From the cell containing the given text, extract its center point as (x, y) coordinate. 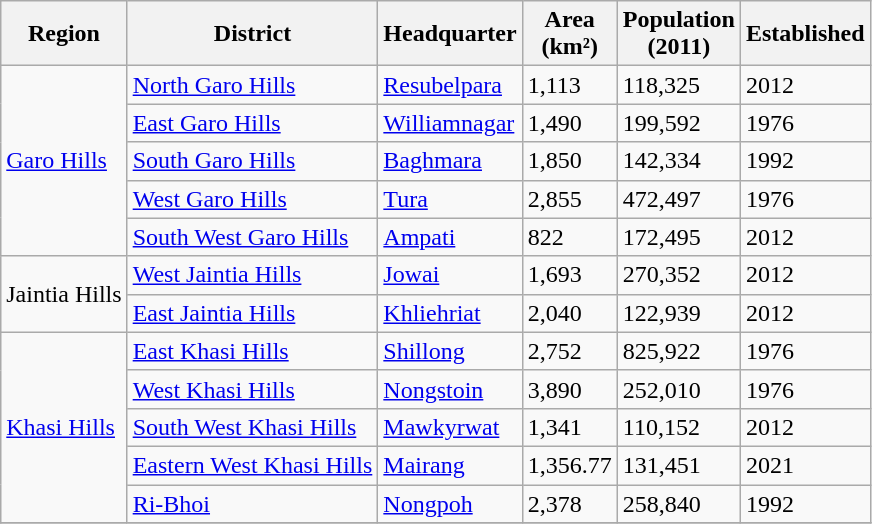
Established (805, 34)
Region (64, 34)
Jaintia Hills (64, 294)
North Garo Hills (252, 85)
Ri-Bhoi (252, 503)
Ampati (450, 237)
District (252, 34)
Area(km²) (570, 34)
Garo Hills (64, 161)
1,113 (570, 85)
1,341 (570, 427)
Tura (450, 199)
110,152 (678, 427)
2,752 (570, 351)
Nongpoh (450, 503)
122,939 (678, 313)
West Khasi Hills (252, 389)
Khasi Hills (64, 427)
172,495 (678, 237)
2,378 (570, 503)
West Jaintia Hills (252, 275)
118,325 (678, 85)
2021 (805, 465)
825,922 (678, 351)
West Garo Hills (252, 199)
1,490 (570, 123)
142,334 (678, 161)
1,356.77 (570, 465)
South West Khasi Hills (252, 427)
3,890 (570, 389)
2,040 (570, 313)
Resubelpara (450, 85)
252,010 (678, 389)
East Khasi Hills (252, 351)
Headquarter (450, 34)
South West Garo Hills (252, 237)
Eastern West Khasi Hills (252, 465)
472,497 (678, 199)
1,693 (570, 275)
199,592 (678, 123)
South Garo Hills (252, 161)
Williamnagar (450, 123)
Khliehriat (450, 313)
Mawkyrwat (450, 427)
131,451 (678, 465)
Nongstoin (450, 389)
Shillong (450, 351)
Population(2011) (678, 34)
258,840 (678, 503)
Mairang (450, 465)
East Garo Hills (252, 123)
270,352 (678, 275)
East Jaintia Hills (252, 313)
2,855 (570, 199)
1,850 (570, 161)
822 (570, 237)
Jowai (450, 275)
Baghmara (450, 161)
